Return the [x, y] coordinate for the center point of the cell that contains the specified text.  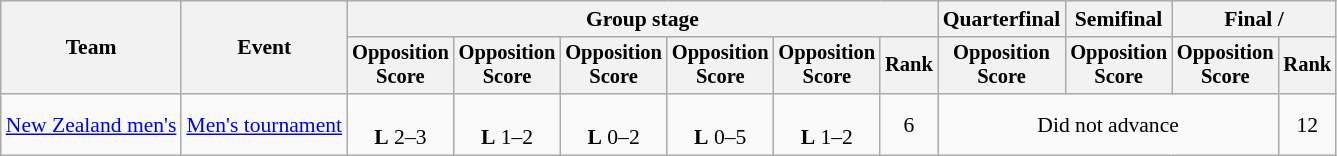
Did not advance [1108, 124]
L 2–3 [400, 124]
Group stage [642, 19]
Team [92, 48]
12 [1307, 124]
Quarterfinal [1002, 19]
6 [909, 124]
L 0–2 [614, 124]
Men's tournament [264, 124]
New Zealand men's [92, 124]
Semifinal [1118, 19]
L 0–5 [720, 124]
Final / [1254, 19]
Event [264, 48]
